Search for the cell housing the specified text and yield its (X, Y) center coordinate. 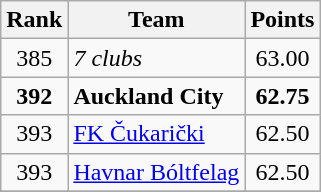
Rank (34, 20)
385 (34, 58)
392 (34, 96)
7 clubs (156, 58)
63.00 (282, 58)
Auckland City (156, 96)
FK Čukarički (156, 134)
Points (282, 20)
62.75 (282, 96)
Havnar Bóltfelag (156, 172)
Team (156, 20)
